Find where the given text appears and provide that cell's center as [x, y] coordinate. 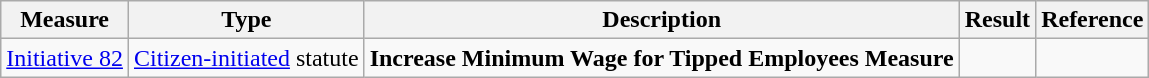
Increase Minimum Wage for Tipped Employees Measure [662, 58]
Initiative 82 [65, 58]
Description [662, 20]
Measure [65, 20]
Type [246, 20]
Result [997, 20]
Reference [1092, 20]
Citizen-initiated statute [246, 58]
